Output the [x, y] coordinate of the center of the cell containing the given text.  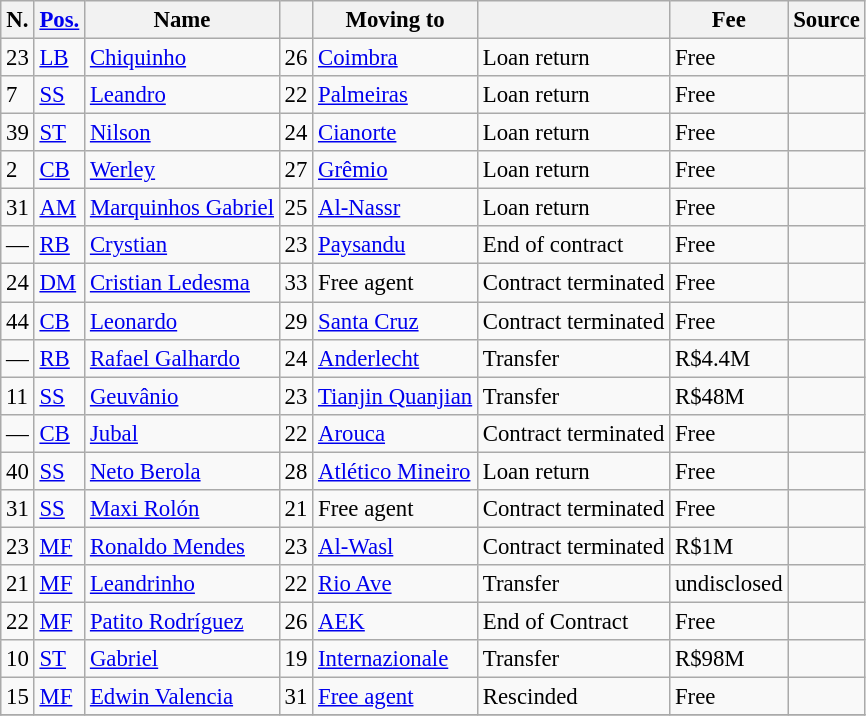
Rescinded [573, 697]
Geuvânio [182, 396]
Name [182, 20]
10 [18, 659]
DM [59, 283]
Chiquinho [182, 58]
Rio Ave [396, 584]
Source [826, 20]
Anderlecht [396, 358]
R$4.4M [729, 358]
Patito Rodríguez [182, 621]
Edwin Valencia [182, 697]
Al-Wasl [396, 546]
27 [296, 170]
Al-Nassr [396, 208]
25 [296, 208]
Marquinhos Gabriel [182, 208]
Palmeiras [396, 95]
N. [18, 20]
Atlético Mineiro [396, 471]
Pos. [59, 20]
44 [18, 321]
Moving to [396, 20]
R$1M [729, 546]
Rafael Galhardo [182, 358]
Paysandu [396, 245]
undisclosed [729, 584]
Cristian Ledesma [182, 283]
Nilson [182, 133]
33 [296, 283]
Leandrinho [182, 584]
Cianorte [396, 133]
Gabriel [182, 659]
Tianjin Quanjian [396, 396]
AM [59, 208]
Jubal [182, 433]
Leonardo [182, 321]
Arouca [396, 433]
15 [18, 697]
Santa Cruz [396, 321]
AEK [396, 621]
7 [18, 95]
End of contract [573, 245]
Grêmio [396, 170]
End of Contract [573, 621]
Ronaldo Mendes [182, 546]
28 [296, 471]
2 [18, 170]
LB [59, 58]
39 [18, 133]
Internazionale [396, 659]
R$98M [729, 659]
R$48M [729, 396]
Maxi Rolón [182, 509]
Werley [182, 170]
29 [296, 321]
40 [18, 471]
Coimbra [396, 58]
19 [296, 659]
Fee [729, 20]
Neto Berola [182, 471]
Crystian [182, 245]
11 [18, 396]
Leandro [182, 95]
